Detect which cell encompasses the target text, then output its [X, Y] center coordinate. 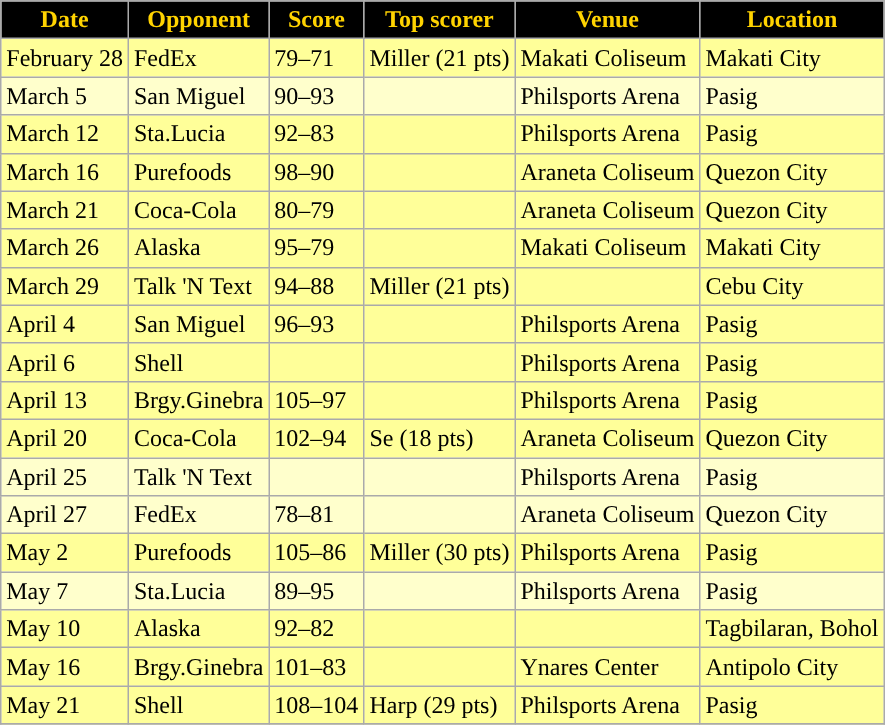
Ynares Center [608, 667]
April 13 [65, 400]
Top scorer [440, 20]
March 21 [65, 210]
94–88 [316, 286]
Harp (29 pts) [440, 705]
92–82 [316, 629]
95–79 [316, 248]
Opponent [198, 20]
78–81 [316, 515]
Score [316, 20]
102–94 [316, 438]
Location [792, 20]
March 12 [65, 134]
Miller (30 pts) [440, 553]
101–83 [316, 667]
May 7 [65, 591]
April 27 [65, 515]
May 16 [65, 667]
April 4 [65, 324]
96–93 [316, 324]
February 28 [65, 58]
May 2 [65, 553]
105–97 [316, 400]
Date [65, 20]
98–90 [316, 172]
Cebu City [792, 286]
April 20 [65, 438]
March 5 [65, 96]
April 6 [65, 362]
March 16 [65, 172]
89–95 [316, 591]
80–79 [316, 210]
79–71 [316, 58]
Venue [608, 20]
92–83 [316, 134]
105–86 [316, 553]
90–93 [316, 96]
April 25 [65, 477]
108–104 [316, 705]
March 26 [65, 248]
Se (18 pts) [440, 438]
Antipolo City [792, 667]
May 10 [65, 629]
March 29 [65, 286]
Tagbilaran, Bohol [792, 629]
May 21 [65, 705]
